Find where the given text appears and provide that cell's center as (X, Y) coordinate. 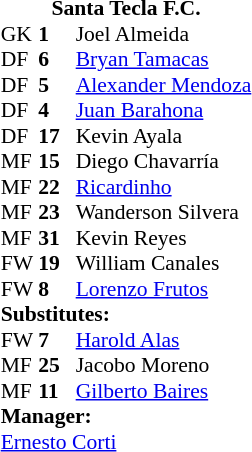
Kevin Reyes (164, 237)
25 (57, 365)
Juan Barahona (164, 110)
Jacobo Moreno (164, 365)
6 (57, 59)
1 (57, 33)
Lorenzo Frutos (164, 288)
8 (57, 288)
William Canales (164, 263)
17 (57, 135)
GK (20, 33)
Kevin Ayala (164, 135)
5 (57, 84)
Manager: (126, 416)
Joel Almeida (164, 33)
Gilberto Baires (164, 390)
11 (57, 390)
Ricardinho (164, 186)
Bryan Tamacas (164, 59)
7 (57, 339)
Wanderson Silvera (164, 212)
22 (57, 186)
Substitutes: (126, 314)
31 (57, 237)
Diego Chavarría (164, 161)
19 (57, 263)
15 (57, 161)
4 (57, 110)
Harold Alas (164, 339)
23 (57, 212)
Alexander Mendoza (164, 84)
